Return (X, Y) of the center of cell containing provided text 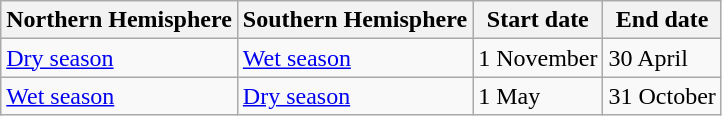
1 May (538, 96)
30 April (662, 58)
Northern Hemisphere (120, 20)
End date (662, 20)
1 November (538, 58)
Start date (538, 20)
Southern Hemisphere (354, 20)
31 October (662, 96)
